Provide the [x, y] coordinate of the cell's center where the given text is located.  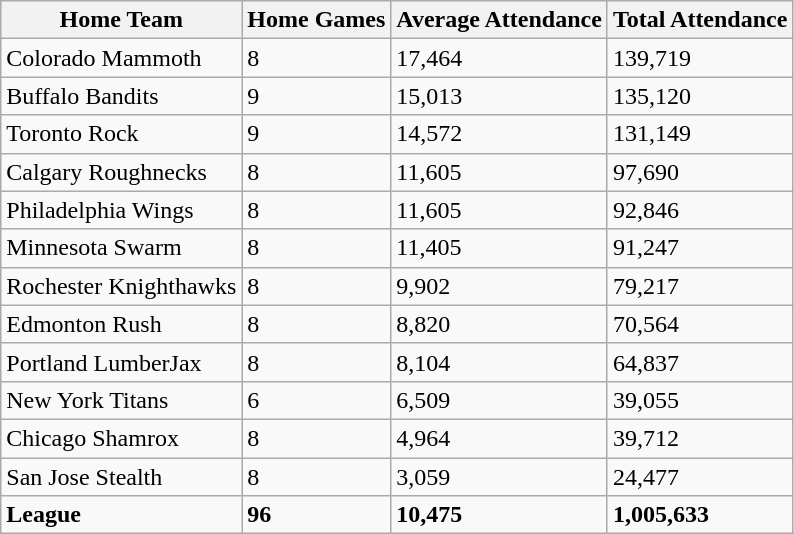
39,055 [700, 400]
9,902 [500, 286]
Calgary Roughnecks [122, 172]
Rochester Knighthawks [122, 286]
Average Attendance [500, 20]
League [122, 515]
Philadelphia Wings [122, 210]
70,564 [700, 324]
139,719 [700, 58]
8,820 [500, 324]
Edmonton Rush [122, 324]
79,217 [700, 286]
Colorado Mammoth [122, 58]
11,405 [500, 248]
131,149 [700, 134]
24,477 [700, 477]
San Jose Stealth [122, 477]
Total Attendance [700, 20]
Home Team [122, 20]
64,837 [700, 362]
96 [316, 515]
8,104 [500, 362]
14,572 [500, 134]
Home Games [316, 20]
92,846 [700, 210]
Chicago Shamrox [122, 438]
91,247 [700, 248]
Minnesota Swarm [122, 248]
17,464 [500, 58]
Portland LumberJax [122, 362]
Toronto Rock [122, 134]
10,475 [500, 515]
3,059 [500, 477]
1,005,633 [700, 515]
New York Titans [122, 400]
6,509 [500, 400]
135,120 [700, 96]
15,013 [500, 96]
4,964 [500, 438]
97,690 [700, 172]
39,712 [700, 438]
6 [316, 400]
Buffalo Bandits [122, 96]
